Return [x, y] of the center of cell containing provided text 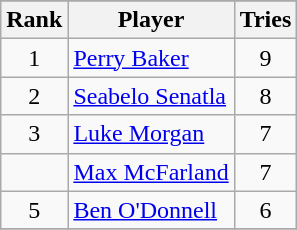
3 [34, 134]
Player [151, 20]
1 [34, 58]
9 [266, 58]
Rank [34, 20]
Max McFarland [151, 172]
Luke Morgan [151, 134]
6 [266, 210]
Seabelo Senatla [151, 96]
Ben O'Donnell [151, 210]
2 [34, 96]
5 [34, 210]
8 [266, 96]
Tries [266, 20]
Perry Baker [151, 58]
